Scan for the cell matching the given text and deliver its [x, y] coordinate at center. 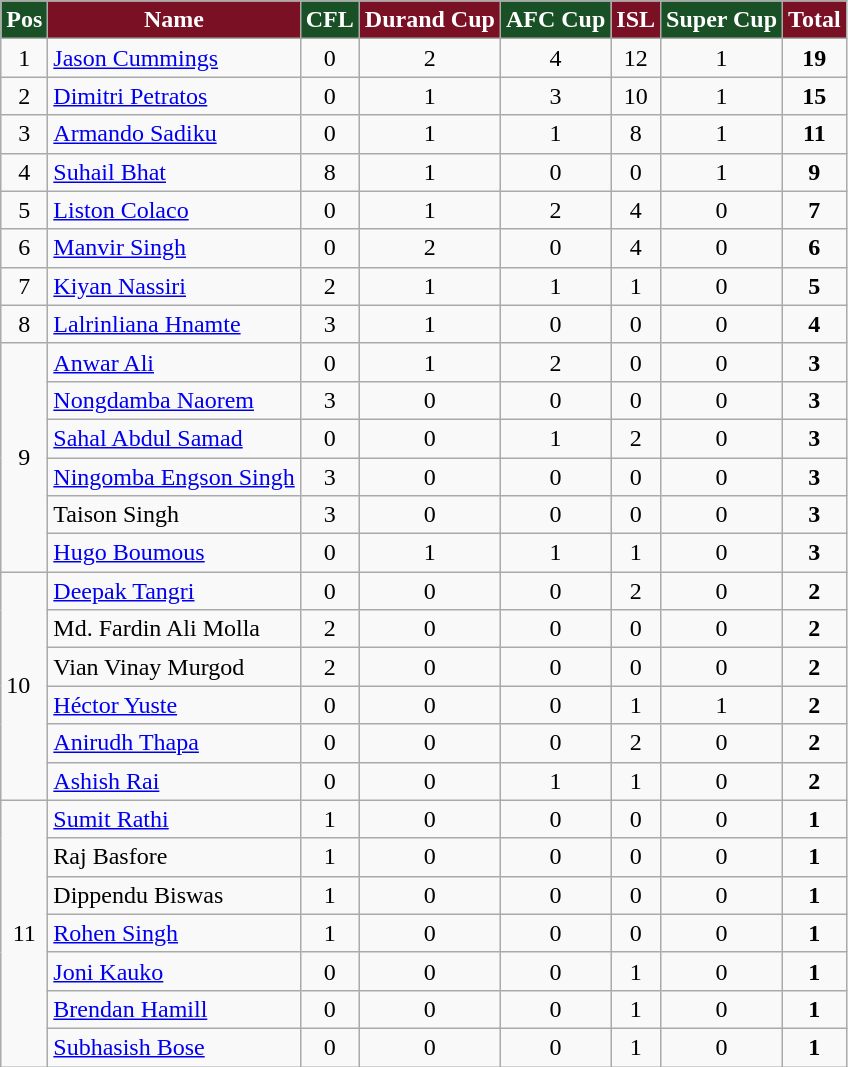
Total [815, 20]
Durand Cup [430, 20]
Nongdamba Naorem [174, 400]
Super Cup [722, 20]
Liston Colaco [174, 210]
Rohen Singh [174, 933]
Deepak Tangri [174, 591]
Subhasish Bose [174, 1047]
Sumit Rathi [174, 819]
Md. Fardin Ali Molla [174, 629]
Raj Basfore [174, 857]
Ningomba Engson Singh [174, 477]
Suhail Bhat [174, 172]
Joni Kauko [174, 971]
Anirudh Thapa [174, 743]
Name [174, 20]
Jason Cummings [174, 58]
Brendan Hamill [174, 1009]
Sahal Abdul Samad [174, 438]
Armando Sadiku [174, 134]
ISL [636, 20]
Lalrinliana Hnamte [174, 324]
Dippendu Biswas [174, 895]
Manvir Singh [174, 248]
Kiyan Nassiri [174, 286]
Taison Singh [174, 515]
Pos [24, 20]
Vian Vinay Murgod [174, 667]
15 [815, 96]
Hugo Boumous [174, 553]
CFL [330, 20]
Héctor Yuste [174, 705]
AFC Cup [555, 20]
Ashish Rai [174, 781]
12 [636, 58]
Anwar Ali [174, 362]
Dimitri Petratos [174, 96]
19 [815, 58]
